For the text-containing cell, return its midpoint in [x, y] coordinate format. 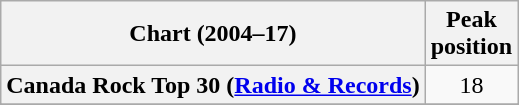
Peakposition [471, 34]
Chart (2004–17) [213, 34]
Canada Rock Top 30 (Radio & Records) [213, 85]
18 [471, 85]
